Return the [x, y] coordinate for the center point of the cell that contains the specified text.  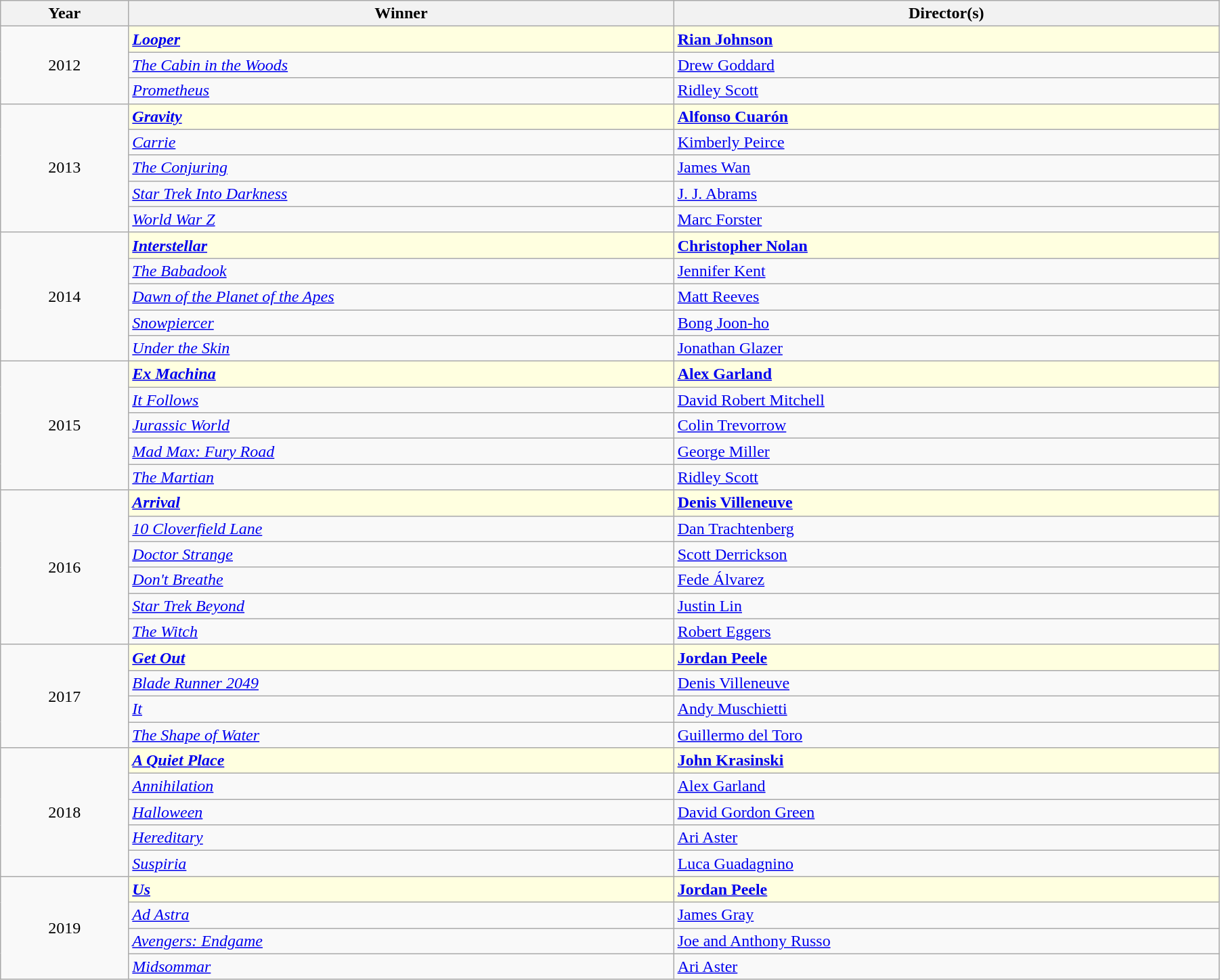
The Conjuring [401, 168]
Guillermo del Toro [946, 734]
Robert Eggers [946, 631]
Justin Lin [946, 606]
Star Trek Into Darkness [401, 194]
Luca Guadagnino [946, 864]
The Babadook [401, 271]
Director(s) [946, 14]
James Wan [946, 168]
Rian Johnson [946, 39]
James Gray [946, 915]
Midsommar [401, 966]
Star Trek Beyond [401, 606]
Year [65, 14]
The Martian [401, 477]
J. J. Abrams [946, 194]
Prometheus [401, 91]
John Krasinski [946, 761]
2017 [65, 696]
World War Z [401, 219]
Get Out [401, 657]
Jonathan Glazer [946, 349]
Fede Álvarez [946, 580]
Doctor Strange [401, 554]
Bong Joon-ho [946, 323]
Mad Max: Fury Road [401, 451]
2018 [65, 812]
Avengers: Endgame [401, 941]
The Cabin in the Woods [401, 65]
Suspiria [401, 864]
Alfonso Cuarón [946, 116]
George Miller [946, 451]
Jennifer Kent [946, 271]
It [401, 709]
Kimberly Peirce [946, 142]
Carrie [401, 142]
Dawn of the Planet of the Apes [401, 296]
Snowpiercer [401, 323]
Dan Trachtenberg [946, 529]
A Quiet Place [401, 761]
Scott Derrickson [946, 554]
Interstellar [401, 245]
It Follows [401, 400]
2013 [65, 168]
Matt Reeves [946, 296]
Marc Forster [946, 219]
2012 [65, 65]
Colin Trevorrow [946, 426]
Andy Muschietti [946, 709]
Winner [401, 14]
2016 [65, 567]
Annihilation [401, 786]
The Shape of Water [401, 734]
Looper [401, 39]
David Robert Mitchell [946, 400]
Jurassic World [401, 426]
Under the Skin [401, 349]
10 Cloverfield Lane [401, 529]
2015 [65, 426]
Hereditary [401, 838]
Gravity [401, 116]
David Gordon Green [946, 812]
The Witch [401, 631]
Christopher Nolan [946, 245]
Joe and Anthony Russo [946, 941]
Blade Runner 2049 [401, 683]
2014 [65, 296]
Ex Machina [401, 374]
Ad Astra [401, 915]
Us [401, 889]
Arrival [401, 503]
Don't Breathe [401, 580]
Halloween [401, 812]
2019 [65, 928]
Drew Goddard [946, 65]
